Scan for the cell matching the given text and deliver its (X, Y) coordinate at center. 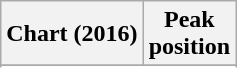
Peak position (189, 34)
Chart (2016) (72, 34)
